Return the [X, Y] coordinate for the center point of the cell that contains the specified text.  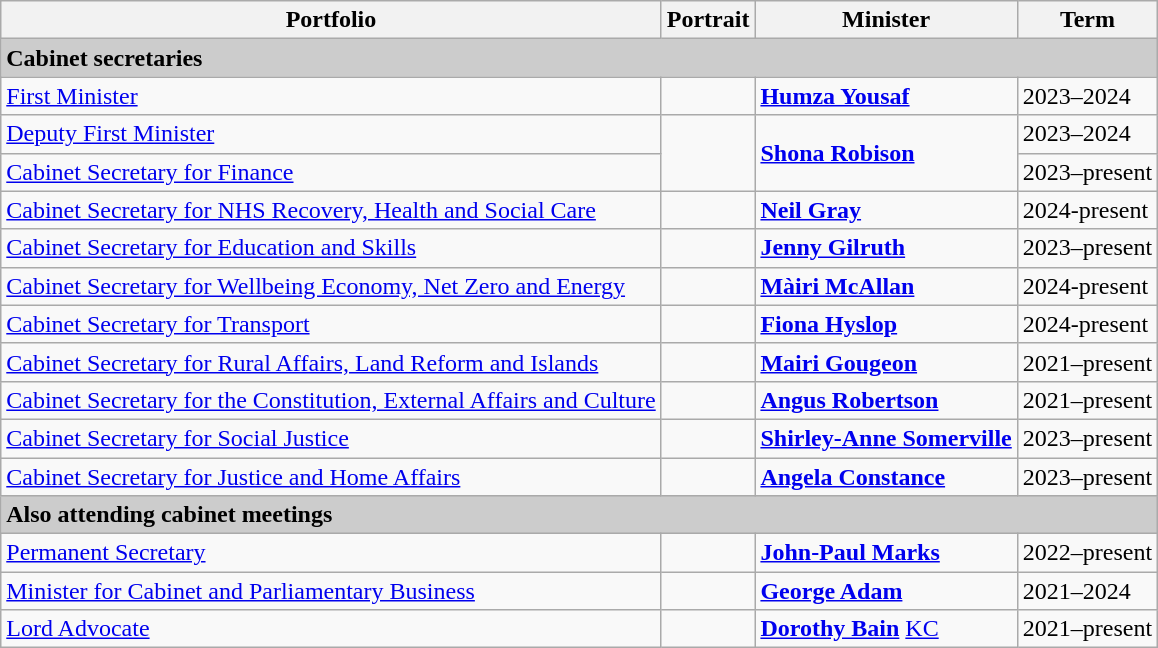
Angela Constance [886, 477]
Term [1087, 20]
Also attending cabinet meetings [580, 515]
Mairi Gougeon [886, 362]
Deputy First Minister [331, 134]
First Minister [331, 96]
Minister [886, 20]
Cabinet Secretary for Wellbeing Economy, Net Zero and Energy [331, 286]
Humza Yousaf [886, 96]
Portfolio [331, 20]
George Adam [886, 591]
Portrait [708, 20]
Cabinet Secretary for NHS Recovery, Health and Social Care [331, 210]
John-Paul Marks [886, 553]
Minister for Cabinet and Parliamentary Business [331, 591]
Cabinet Secretary for Education and Skills [331, 248]
Dorothy Bain KC [886, 629]
Cabinet Secretary for Transport [331, 324]
Cabinet Secretary for Social Justice [331, 438]
Cabinet Secretary for the Constitution, External Affairs and Culture [331, 400]
Permanent Secretary [331, 553]
Cabinet Secretary for Rural Affairs, Land Reform and Islands [331, 362]
Cabinet Secretary for Finance [331, 172]
Fiona Hyslop [886, 324]
Lord Advocate [331, 629]
Shirley-Anne Somerville [886, 438]
Màiri McAllan [886, 286]
Cabinet Secretary for Justice and Home Affairs [331, 477]
Neil Gray [886, 210]
Cabinet secretaries [580, 58]
Angus Robertson [886, 400]
Shona Robison [886, 153]
2021–2024 [1087, 591]
Jenny Gilruth [886, 248]
2022–present [1087, 553]
